Identify which cell holds the provided text, then report its (x, y) central coordinate. 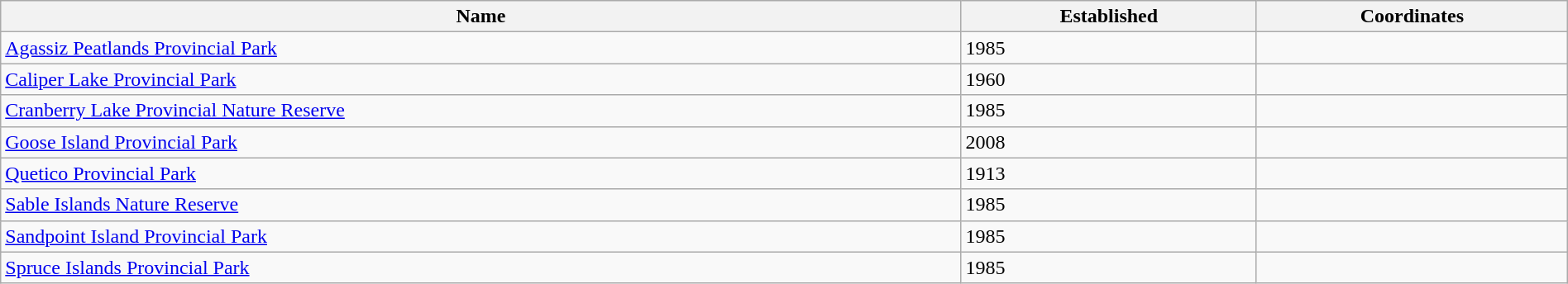
Agassiz Peatlands Provincial Park (481, 48)
Spruce Islands Provincial Park (481, 267)
Cranberry Lake Provincial Nature Reserve (481, 111)
Established (1108, 17)
2008 (1108, 142)
1913 (1108, 173)
Sandpoint Island Provincial Park (481, 236)
Name (481, 17)
Coordinates (1412, 17)
Quetico Provincial Park (481, 173)
1960 (1108, 79)
Goose Island Provincial Park (481, 142)
Sable Islands Nature Reserve (481, 205)
Caliper Lake Provincial Park (481, 79)
